Provide the [x, y] coordinate of the cell's center where the given text is located.  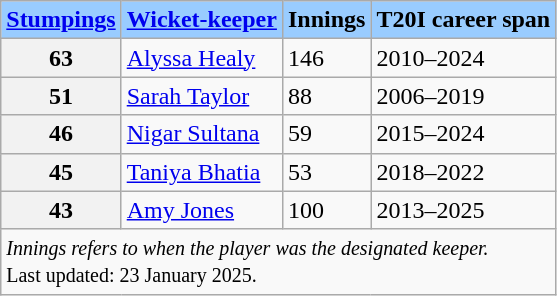
Innings [326, 20]
Sarah Taylor [202, 96]
100 [326, 210]
43 [61, 210]
2018–2022 [464, 172]
2010–2024 [464, 58]
T20I career span [464, 20]
2015–2024 [464, 134]
59 [326, 134]
45 [61, 172]
2013–2025 [464, 210]
146 [326, 58]
2006–2019 [464, 96]
Nigar Sultana [202, 134]
63 [61, 58]
46 [61, 134]
Amy Jones [202, 210]
53 [326, 172]
88 [326, 96]
Taniya Bhatia [202, 172]
51 [61, 96]
Innings refers to when the player was the designated keeper.Last updated: 23 January 2025. [278, 262]
Alyssa Healy [202, 58]
Stumpings [61, 20]
Wicket-keeper [202, 20]
